Determine the (X, Y) coordinate at the center of the cell enclosing the given text.  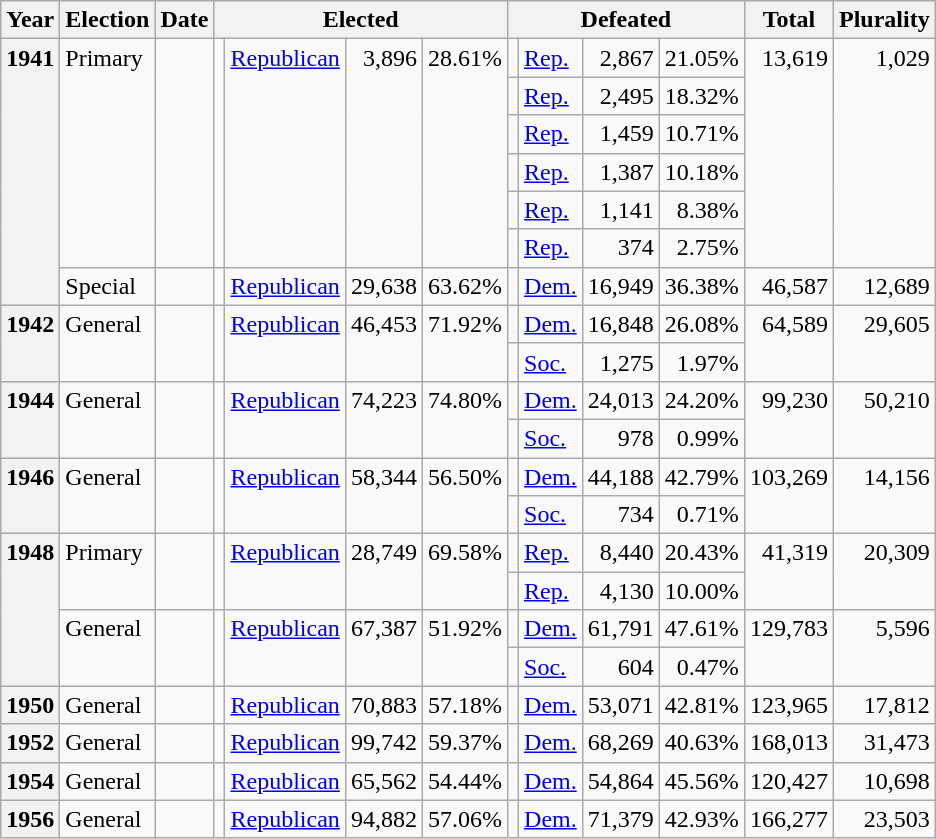
0.47% (702, 667)
64,589 (788, 343)
1,275 (620, 362)
54.44% (464, 781)
1944 (30, 419)
Date (184, 20)
56.50% (464, 496)
8.38% (702, 210)
74,223 (384, 419)
59.37% (464, 743)
99,742 (384, 743)
Year (30, 20)
42.81% (702, 705)
21.05% (702, 58)
50,210 (884, 419)
16,848 (620, 324)
20,309 (884, 572)
Election (108, 20)
Elected (361, 20)
734 (620, 515)
2,867 (620, 58)
65,562 (384, 781)
47.61% (702, 629)
2.75% (702, 248)
53,071 (620, 705)
8,440 (620, 553)
16,949 (620, 286)
24.20% (702, 400)
604 (620, 667)
1,141 (620, 210)
Total (788, 20)
2,495 (620, 96)
46,587 (788, 286)
24,013 (620, 400)
29,638 (384, 286)
0.99% (702, 438)
69.58% (464, 572)
1,459 (620, 134)
26.08% (702, 324)
44,188 (620, 477)
4,130 (620, 591)
Special (108, 286)
67,387 (384, 648)
41,319 (788, 572)
10.18% (702, 172)
Plurality (884, 20)
63.62% (464, 286)
20.43% (702, 553)
1952 (30, 743)
120,427 (788, 781)
36.38% (702, 286)
168,013 (788, 743)
45.56% (702, 781)
129,783 (788, 648)
123,965 (788, 705)
54,864 (620, 781)
17,812 (884, 705)
99,230 (788, 419)
10,698 (884, 781)
29,605 (884, 343)
5,596 (884, 648)
0.71% (702, 515)
18.32% (702, 96)
1,029 (884, 153)
42.93% (702, 819)
1954 (30, 781)
13,619 (788, 153)
10.71% (702, 134)
374 (620, 248)
23,503 (884, 819)
1942 (30, 343)
31,473 (884, 743)
71.92% (464, 343)
3,896 (384, 153)
103,269 (788, 496)
1.97% (702, 362)
94,882 (384, 819)
1948 (30, 610)
1,387 (620, 172)
1946 (30, 496)
14,156 (884, 496)
57.06% (464, 819)
Defeated (626, 20)
74.80% (464, 419)
58,344 (384, 496)
978 (620, 438)
71,379 (620, 819)
68,269 (620, 743)
57.18% (464, 705)
28.61% (464, 153)
46,453 (384, 343)
61,791 (620, 629)
51.92% (464, 648)
1956 (30, 819)
42.79% (702, 477)
166,277 (788, 819)
70,883 (384, 705)
1941 (30, 172)
10.00% (702, 591)
40.63% (702, 743)
1950 (30, 705)
12,689 (884, 286)
28,749 (384, 572)
